Extract the (X, Y) coordinate from the center of the cell holding the provided text.  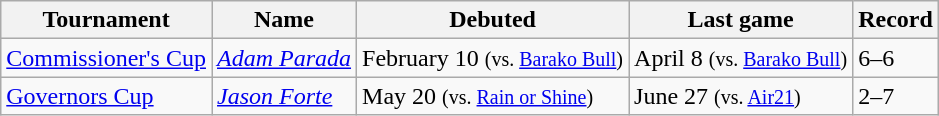
Last game (741, 20)
June 27 (vs. Air21) (741, 96)
February 10 (vs. Barako Bull) (493, 58)
Debuted (493, 20)
Jason Forte (284, 96)
Adam Parada (284, 58)
May 20 (vs. Rain or Shine) (493, 96)
Record (896, 20)
Name (284, 20)
Tournament (106, 20)
6–6 (896, 58)
2–7 (896, 96)
Commissioner's Cup (106, 58)
Governors Cup (106, 96)
April 8 (vs. Barako Bull) (741, 58)
